Output the (x, y) coordinate of the center of the cell containing the given text.  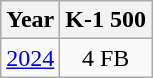
4 FB (106, 58)
Year (30, 20)
K-1 500 (106, 20)
2024 (30, 58)
